Return the [X, Y] coordinate for the center point of the cell that contains the specified text.  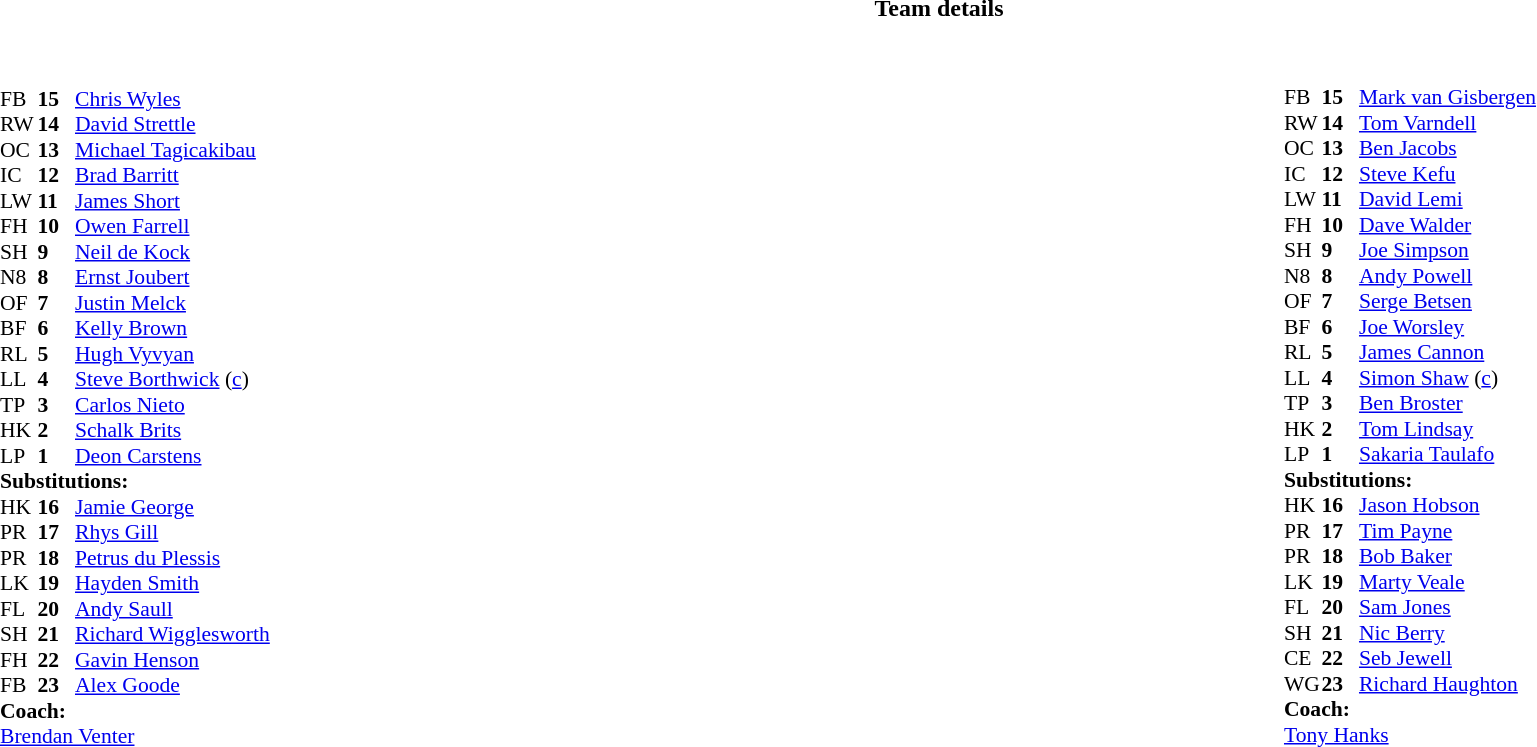
Ernst Joubert [172, 277]
Richard Wigglesworth [172, 635]
Gavin Henson [172, 660]
Rhys Gill [172, 533]
Schalk Brits [172, 431]
WG [1303, 684]
James Cannon [1448, 353]
Andy Saull [172, 609]
Tim Payne [1448, 531]
Deon Carstens [172, 456]
Simon Shaw (c) [1448, 378]
Sam Jones [1448, 607]
Marty Veale [1448, 582]
Kelly Brown [172, 329]
James Short [172, 201]
Neil de Kock [172, 252]
Tom Varndell [1448, 123]
Sakaria Taulafo [1448, 455]
Owen Farrell [172, 227]
Hayden Smith [172, 583]
David Strettle [172, 125]
Seb Jewell [1448, 659]
Tom Lindsay [1448, 429]
Jamie George [172, 507]
Dave Walder [1448, 225]
Nic Berry [1448, 633]
Alex Goode [172, 685]
Serge Betsen [1448, 301]
Joe Worsley [1448, 327]
Justin Melck [172, 303]
Mark van Gisbergen [1448, 97]
Hugh Vyvyan [172, 354]
Brad Barritt [172, 175]
Richard Haughton [1448, 684]
Andy Powell [1448, 276]
Ben Broster [1448, 403]
Carlos Nieto [172, 405]
Steve Kefu [1448, 174]
Joe Simpson [1448, 251]
Ben Jacobs [1448, 149]
Michael Tagicakibau [172, 150]
CE [1303, 659]
Petrus du Plessis [172, 558]
Chris Wyles [172, 99]
Bob Baker [1448, 557]
David Lemi [1448, 199]
Steve Borthwick (c) [172, 379]
Jason Hobson [1448, 505]
